Detect which cell encompasses the target text, then output its [x, y] center coordinate. 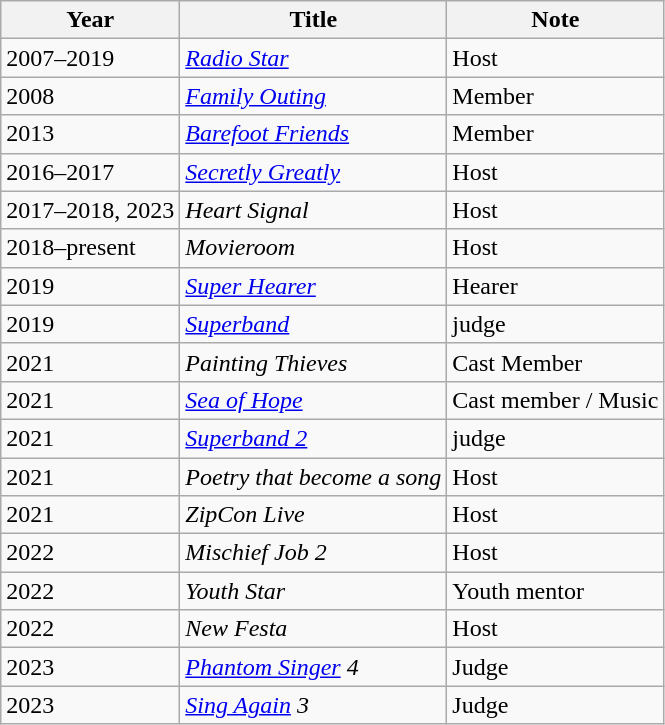
Heart Signal [314, 210]
Title [314, 20]
Super Hearer [314, 286]
Youth mentor [556, 591]
Family Outing [314, 96]
2016–2017 [90, 172]
Movieroom [314, 248]
Superband [314, 324]
Phantom Singer 4 [314, 667]
ZipCon Live [314, 515]
Note [556, 20]
Cast member / Music [556, 400]
Secretly Greatly [314, 172]
Radio Star [314, 58]
Year [90, 20]
2013 [90, 134]
New Festa [314, 629]
2018–present [90, 248]
Barefoot Friends [314, 134]
Sea of Hope [314, 400]
Superband 2 [314, 438]
Hearer [556, 286]
2008 [90, 96]
2007–2019 [90, 58]
Youth Star [314, 591]
Cast Member [556, 362]
Poetry that become a song [314, 477]
Sing Again 3 [314, 705]
Painting Thieves [314, 362]
2017–2018, 2023 [90, 210]
Mischief Job 2 [314, 553]
